Extract the [X, Y] coordinate from the center of the cell holding the provided text.  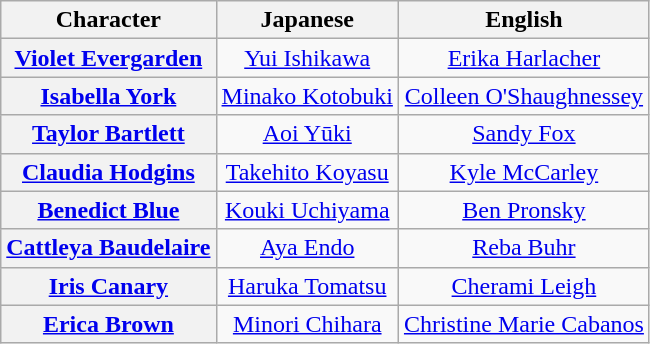
Christine Marie Cabanos [524, 324]
Aoi Yūki [307, 134]
Ben Pronsky [524, 210]
Japanese [307, 20]
Minako Kotobuki [307, 96]
Erika Harlacher [524, 58]
Colleen O'Shaughnessey [524, 96]
Takehito Koyasu [307, 172]
Isabella York [108, 96]
Haruka Tomatsu [307, 286]
Minori Chihara [307, 324]
Sandy Fox [524, 134]
Kyle McCarley [524, 172]
Iris Canary [108, 286]
Cattleya Baudelaire [108, 248]
Violet Evergarden [108, 58]
English [524, 20]
Cherami Leigh [524, 286]
Character [108, 20]
Erica Brown [108, 324]
Benedict Blue [108, 210]
Kouki Uchiyama [307, 210]
Taylor Bartlett [108, 134]
Aya Endo [307, 248]
Claudia Hodgins [108, 172]
Reba Buhr [524, 248]
Yui Ishikawa [307, 58]
